Capture the cell that displays the provided text and extract its (X, Y) central coordinate. 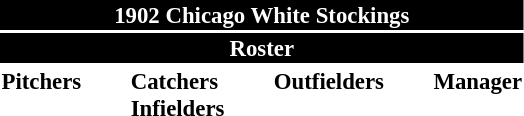
Roster (262, 48)
1902 Chicago White Stockings (262, 15)
